Provide the [X, Y] coordinate of the cell's center where the given text is located.  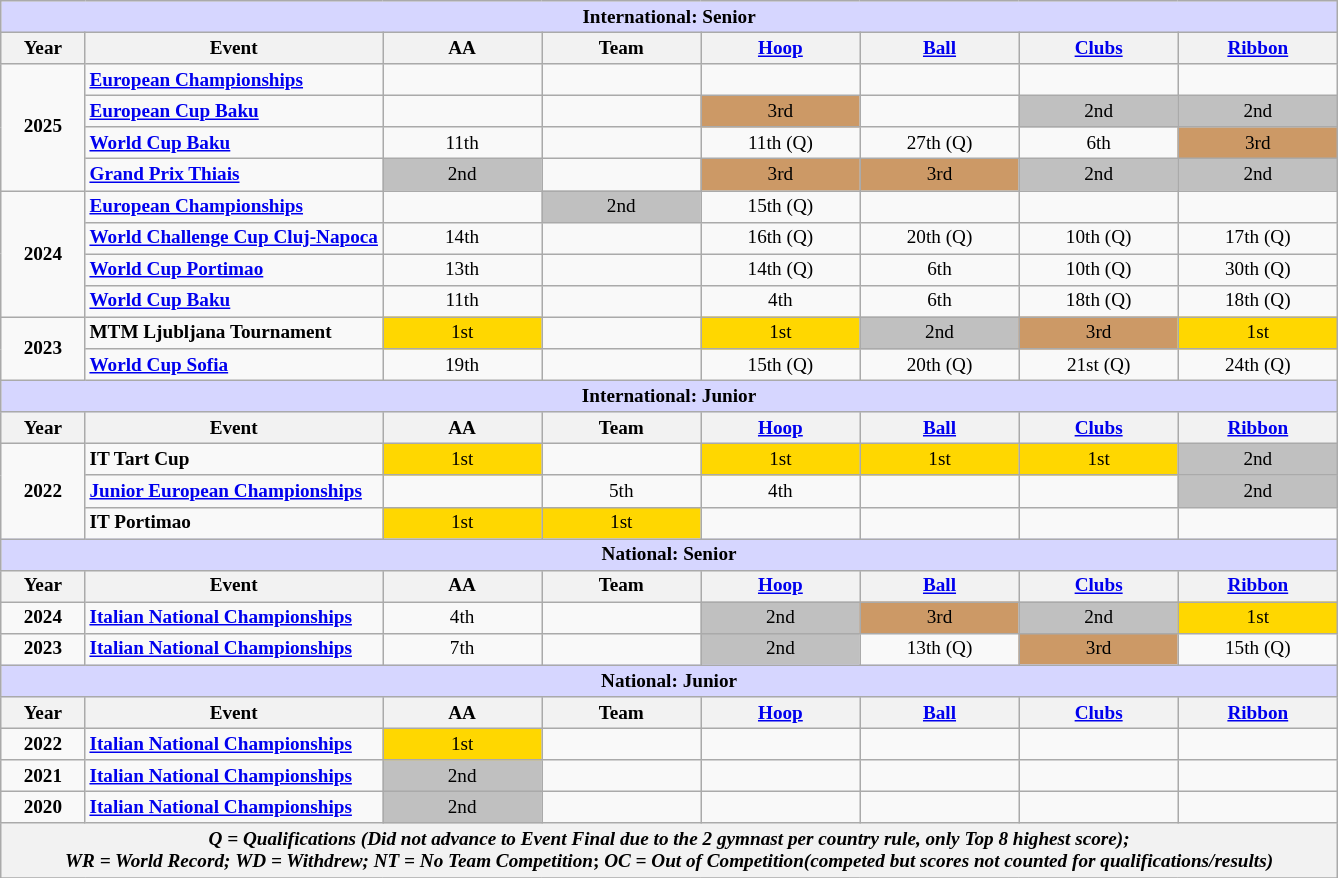
MTM Ljubljana Tournament [234, 333]
World Cup Sofia [234, 365]
17th (Q) [1258, 238]
World Cup Portimao [234, 270]
2021 [43, 776]
13th (Q) [940, 649]
30th (Q) [1258, 270]
National: Junior [670, 681]
IT Tart Cup [234, 460]
13th [462, 270]
14th (Q) [780, 270]
11th (Q) [780, 143]
International: Senior [670, 17]
World Challenge Cup Cluj-Napoca [234, 238]
27th (Q) [940, 143]
National: Senior [670, 554]
European Cup Baku [234, 111]
7th [462, 649]
Grand Prix Thiais [234, 175]
IT Portimao [234, 523]
2020 [43, 808]
24th (Q) [1258, 365]
14th [462, 238]
5th [622, 491]
International: Junior [670, 396]
Junior European Championships [234, 491]
16th (Q) [780, 238]
19th [462, 365]
2025 [43, 128]
21st (Q) [1098, 365]
